Provide the (X, Y) coordinate of the cell's center where the given text is located.  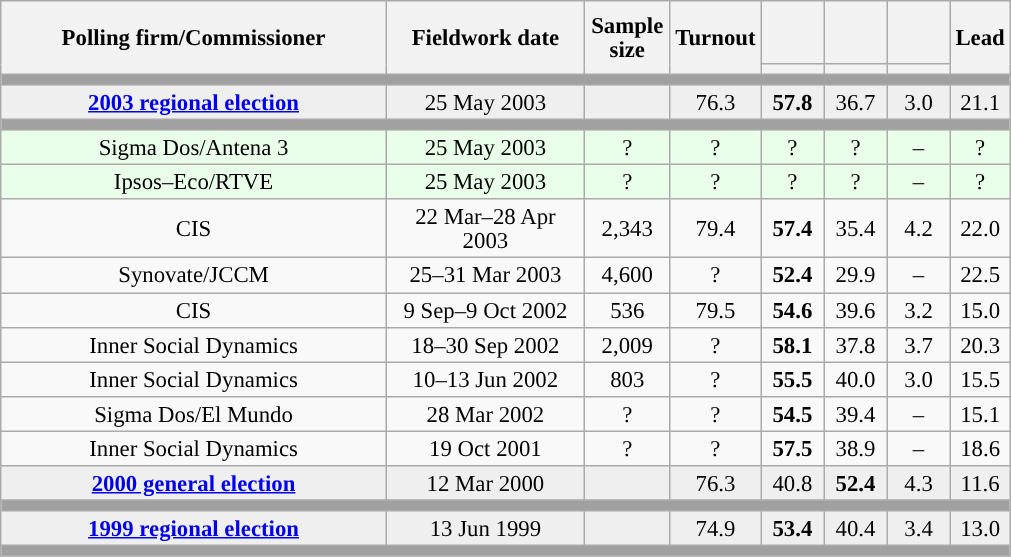
9 Sep–9 Oct 2002 (485, 310)
58.1 (792, 344)
57.8 (792, 102)
18.6 (980, 448)
79.4 (716, 230)
15.1 (980, 414)
19 Oct 2001 (485, 448)
22.0 (980, 230)
3.7 (918, 344)
40.0 (856, 380)
35.4 (856, 230)
40.4 (856, 528)
54.6 (792, 310)
Sigma Dos/El Mundo (194, 414)
1999 regional election (194, 528)
3.4 (918, 528)
57.4 (792, 230)
536 (627, 310)
10–13 Jun 2002 (485, 380)
2000 general election (194, 484)
Turnout (716, 38)
53.4 (792, 528)
4.2 (918, 230)
15.5 (980, 380)
57.5 (792, 448)
15.0 (980, 310)
74.9 (716, 528)
Lead (980, 38)
28 Mar 2002 (485, 414)
37.8 (856, 344)
Sample size (627, 38)
Ipsos–Eco/RTVE (194, 182)
2,343 (627, 230)
12 Mar 2000 (485, 484)
18–30 Sep 2002 (485, 344)
20.3 (980, 344)
3.2 (918, 310)
11.6 (980, 484)
36.7 (856, 102)
Fieldwork date (485, 38)
38.9 (856, 448)
4.3 (918, 484)
Polling firm/Commissioner (194, 38)
22 Mar–28 Apr 2003 (485, 230)
21.1 (980, 102)
79.5 (716, 310)
39.6 (856, 310)
Sigma Dos/Antena 3 (194, 148)
803 (627, 380)
Synovate/JCCM (194, 276)
54.5 (792, 414)
13.0 (980, 528)
39.4 (856, 414)
4,600 (627, 276)
13 Jun 1999 (485, 528)
25–31 Mar 2003 (485, 276)
40.8 (792, 484)
2003 regional election (194, 102)
29.9 (856, 276)
55.5 (792, 380)
2,009 (627, 344)
22.5 (980, 276)
